Determine the [X, Y] coordinate at the center of the cell enclosing the given text.  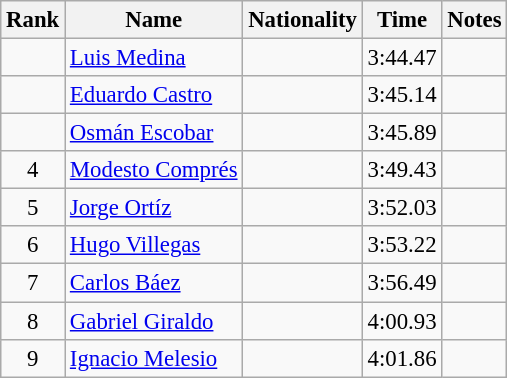
4:00.93 [402, 321]
Rank [33, 20]
6 [33, 245]
Hugo Villegas [154, 245]
3:52.03 [402, 208]
Gabriel Giraldo [154, 321]
Osmán Escobar [154, 133]
Nationality [302, 20]
Eduardo Castro [154, 95]
3:56.49 [402, 283]
8 [33, 321]
3:49.43 [402, 170]
Ignacio Melesio [154, 358]
3:53.22 [402, 245]
Carlos Báez [154, 283]
Name [154, 20]
Time [402, 20]
Notes [474, 20]
3:45.14 [402, 95]
Jorge Ortíz [154, 208]
4 [33, 170]
7 [33, 283]
3:45.89 [402, 133]
3:44.47 [402, 58]
Modesto Comprés [154, 170]
5 [33, 208]
Luis Medina [154, 58]
9 [33, 358]
4:01.86 [402, 358]
